Pinpoint the cell where the given text exists, returning its [x, y] midpoint coordinate. 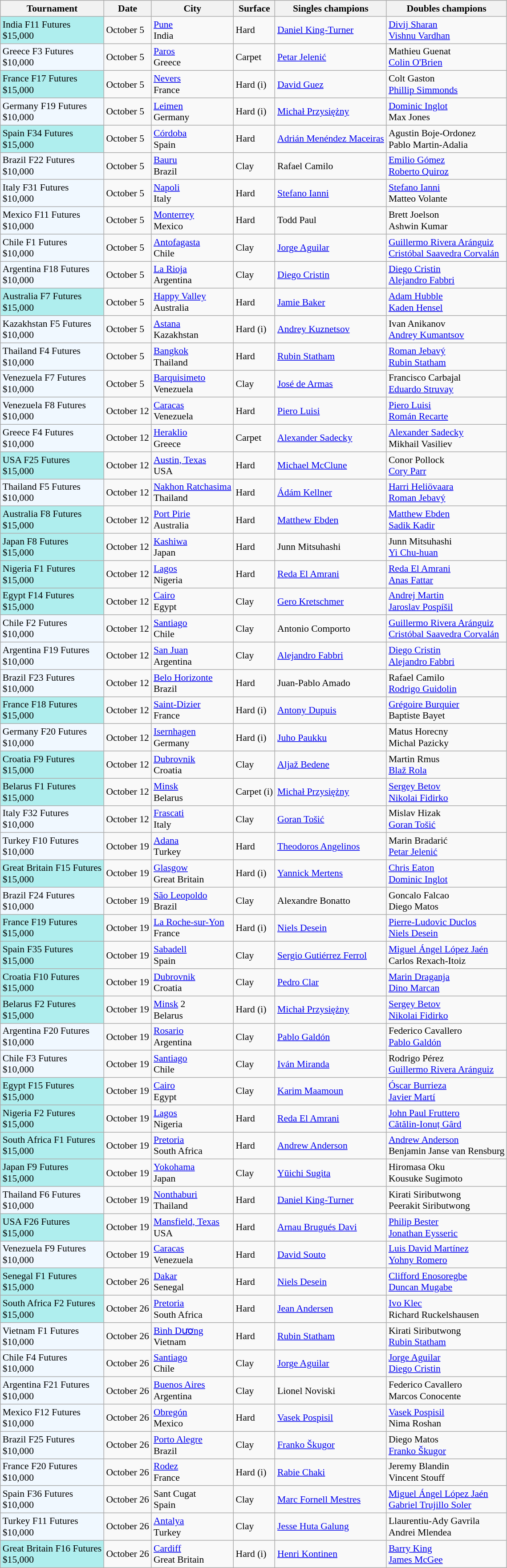
Egypt F15 Futures$15,000 [53, 1092]
CórdobaSpain [192, 139]
Japan F8 Futures$15,000 [53, 547]
Senegal F1 Futures$15,000 [53, 1282]
Juan-Pablo Amado [331, 683]
ParosGreece [192, 57]
France F19 Futures$15,000 [53, 928]
Jorge Aguilar Diego Cristin [447, 1363]
Brazil F23 Futures$10,000 [53, 683]
John Paul Fruttero Cătălin-Ionuț Gârd [447, 1118]
Great Britain F16 Futures$15,000 [53, 1554]
France F18 Futures$15,000 [53, 711]
LeimenGermany [192, 111]
NonthaburiThailand [192, 1200]
Turkey F11 Futures$10,000 [53, 1527]
Jeremy Blandin Vincent Stouff [447, 1472]
Greece F4 Futures$10,000 [53, 438]
Piero Luisi [331, 411]
Brazil F22 Futures$10,000 [53, 166]
Marin Bradarić Petar Jelenić [447, 847]
Doubles champions [447, 8]
Brett Joelson Ashwin Kumar [447, 221]
Croatia F9 Futures$15,000 [53, 765]
Aljaž Bedene [331, 765]
Gero Kretschmer [331, 601]
Spain F34 Futures$15,000 [53, 139]
Emilio Gómez Roberto Quiroz [447, 166]
Chris Eaton Dominic Inglot [447, 873]
Greece F3 Futures$10,000 [53, 57]
Rafael Camilo Rodrigo Guidolin [447, 683]
Alejandro Fabbri [331, 656]
Ivan Anikanov Andrey Kumantsov [447, 329]
Conor Pollock Cory Parr [447, 466]
Surface [255, 8]
Yūichi Sugita [331, 1173]
DakarSenegal [192, 1282]
Italy F31 Futures$10,000 [53, 193]
Argentina F21 Futures$10,000 [53, 1391]
Marc Fornell Mestres [331, 1499]
Rafael Camilo [331, 166]
MonterreyMexico [192, 221]
Llaurentiu-Ady Gavrila Andrei Mlendea [447, 1527]
Agustin Boje-Ordonez Pablo Martin-Adalia [447, 139]
Belarus F1 Futures$15,000 [53, 792]
Harri Heliövaara Roman Jebavý [447, 492]
Spain F35 Futures$15,000 [53, 955]
David Guez [331, 85]
Argentina F20 Futures$10,000 [53, 1036]
Miguel Ángel López Jaén Carlos Rexach-Itoiz [447, 955]
San JuanArgentina [192, 656]
Pablo Galdón [331, 1036]
FrascatiItaly [192, 819]
Andrew Anderson Benjamin Janse van Rensburg [447, 1146]
Iván Miranda [331, 1064]
Tournament [53, 8]
Austin, TexasUSA [192, 466]
Lionel Noviski [331, 1391]
Marin Draganja Dino Marcan [447, 982]
Bình DươngVietnam [192, 1336]
Stefano Ianni Matteo Volante [447, 193]
Óscar Burrieza Javier Martí [447, 1092]
Egypt F14 Futures$15,000 [53, 601]
Buenos AiresArgentina [192, 1391]
SabadellSpain [192, 955]
Matthew Ebden Sadik Kadir [447, 520]
Happy ValleyAustralia [192, 302]
BauruBrazil [192, 166]
Dominic Inglot Max Jones [447, 111]
Kirati Siributwong Peerakit Siributwong [447, 1200]
David Souto [331, 1255]
ObregónMexico [192, 1418]
Federico Cavallero Marcos Conocente [447, 1391]
Alexander Sadecky [331, 438]
Francisco Carbajal Eduardo Struvay [447, 384]
NeversFrance [192, 85]
Junn Mitsuhashi Yi Chu-huan [447, 547]
Henri Kontinen [331, 1554]
Martin Rmus Blaž Rola [447, 765]
GlasgowGreat Britain [192, 873]
Germany F19 Futures$10,000 [53, 111]
Venezuela F9 Futures$10,000 [53, 1255]
Singles champions [331, 8]
Vasek Pospisil [331, 1418]
Pierre-Ludovic Duclos Niels Desein [447, 928]
AdanaTurkey [192, 847]
Matthew Ebden [331, 520]
Antonio Comporto [331, 629]
City [192, 8]
KashiwaJapan [192, 547]
NapoliItaly [192, 193]
Vietnam F1 Futures$10,000 [53, 1336]
Junn Mitsuhashi [331, 547]
RodezFrance [192, 1472]
Sant CugatSpain [192, 1499]
Japan F9 Futures$15,000 [53, 1173]
Piero Luisi Román Recarte [447, 411]
Grégoire Burquier Baptiste Bayet [447, 711]
Kazakhstan F5 Futures$10,000 [53, 329]
South Africa F2 Futures$15,000 [53, 1309]
Australia F7 Futures$15,000 [53, 302]
Chile F4 Futures$10,000 [53, 1363]
Federico Cavallero Pablo Galdón [447, 1036]
Brazil F25 Futures$10,000 [53, 1445]
Divij Sharan Vishnu Vardhan [447, 30]
Jean Andersen [331, 1309]
Nigeria F1 Futures$15,000 [53, 574]
Alexandre Bonatto [331, 901]
Porto AlegreBrazil [192, 1445]
Thailand F5 Futures$10,000 [53, 492]
USA F26 Futures$15,000 [53, 1227]
AstanaKazakhstan [192, 329]
Roman Jebavý Rubin Statham [447, 356]
Todd Paul [331, 221]
RosarioArgentina [192, 1036]
France F17 Futures$15,000 [53, 85]
Yannick Mertens [331, 873]
Jesse Huta Galung [331, 1527]
AntalyaTurkey [192, 1527]
Colt Gaston Phillip Simmonds [447, 85]
Chile F2 Futures$10,000 [53, 629]
Saint-DizierFrance [192, 711]
BangkokThailand [192, 356]
Mislav Hizak Goran Tošić [447, 819]
Rodrigo Pérez Guillermo Rivera Aránguiz [447, 1064]
Venezuela F7 Futures$10,000 [53, 384]
BarquisimetoVenezuela [192, 384]
Chile F1 Futures$10,000 [53, 248]
Date [127, 8]
La Roche-sur-YonFrance [192, 928]
Barry King James McGee [447, 1554]
Adrián Menéndez Maceiras [331, 139]
Jamie Baker [331, 302]
Theodoros Angelinos [331, 847]
Goncalo Falcao Diego Matos [447, 901]
Andrej Martin Jaroslav Pospíšil [447, 601]
France F20 Futures$10,000 [53, 1472]
São LeopoldoBrazil [192, 901]
Mansfield, TexasUSA [192, 1227]
IsernhagenGermany [192, 737]
Franko Škugor [331, 1445]
YokohamaJapan [192, 1173]
La RiojaArgentina [192, 275]
Nigeria F2 Futures$15,000 [53, 1118]
Nakhon RatchasimaThailand [192, 492]
USA F25 Futures$15,000 [53, 466]
PuneIndia [192, 30]
Luis David Martínez Yohny Romero [447, 1255]
Germany F20 Futures$10,000 [53, 737]
MinskBelarus [192, 792]
Michael McClune [331, 466]
Belarus F2 Futures$15,000 [53, 1010]
Hiromasa Oku Kousuke Sugimoto [447, 1173]
Kirati Siributwong Rubin Statham [447, 1336]
Thailand F4 Futures$10,000 [53, 356]
Juho Paukku [331, 737]
Diego Cristin [331, 275]
Alexander Sadecky Mikhail Vasiliev [447, 438]
Miguel Ángel López Jaén Gabriel Trujillo Soler [447, 1499]
Carpet (i) [255, 792]
Arnau Brugués Davi [331, 1227]
India F11 Futures$15,000 [53, 30]
Goran Tošić [331, 819]
Andrew Anderson [331, 1146]
Sergio Gutiérrez Ferrol [331, 955]
Vasek Pospisil Nima Roshan [447, 1418]
CardiffGreat Britain [192, 1554]
Minsk 2Belarus [192, 1010]
Ivo Klec Richard Ruckelshausen [447, 1309]
Andrey Kuznetsov [331, 329]
Stefano Ianni [331, 193]
Rabie Chaki [331, 1472]
Clifford Enosoregbe Duncan Mugabe [447, 1282]
Antony Dupuis [331, 711]
José de Armas [331, 384]
Philip Bester Jonathan Eysseric [447, 1227]
Argentina F19 Futures$10,000 [53, 656]
Mexico F12 Futures$10,000 [53, 1418]
Ádám Kellner [331, 492]
Turkey F10 Futures$10,000 [53, 847]
Brazil F24 Futures$10,000 [53, 901]
Venezuela F8 Futures$10,000 [53, 411]
Petar Jelenić [331, 57]
Diego Matos Franko Škugor [447, 1445]
Australia F8 Futures$15,000 [53, 520]
Port PirieAustralia [192, 520]
Reda El Amrani Anas Fattar [447, 574]
Karim Maamoun [331, 1092]
Pedro Clar [331, 982]
Chile F3 Futures$10,000 [53, 1064]
Mathieu Guenat Colin O'Brien [447, 57]
Croatia F10 Futures$15,000 [53, 982]
Belo HorizonteBrazil [192, 683]
Thailand F6 Futures$10,000 [53, 1200]
Argentina F18 Futures$10,000 [53, 275]
Italy F32 Futures$10,000 [53, 819]
Great Britain F15 Futures$15,000 [53, 873]
Matus Horecny Michal Pazicky [447, 737]
Spain F36 Futures$10,000 [53, 1499]
Mexico F11 Futures$10,000 [53, 221]
Adam Hubble Kaden Hensel [447, 302]
HeraklioGreece [192, 438]
South Africa F1 Futures$15,000 [53, 1146]
AntofagastaChile [192, 248]
